Capture the cell that displays the provided text and extract its [X, Y] central coordinate. 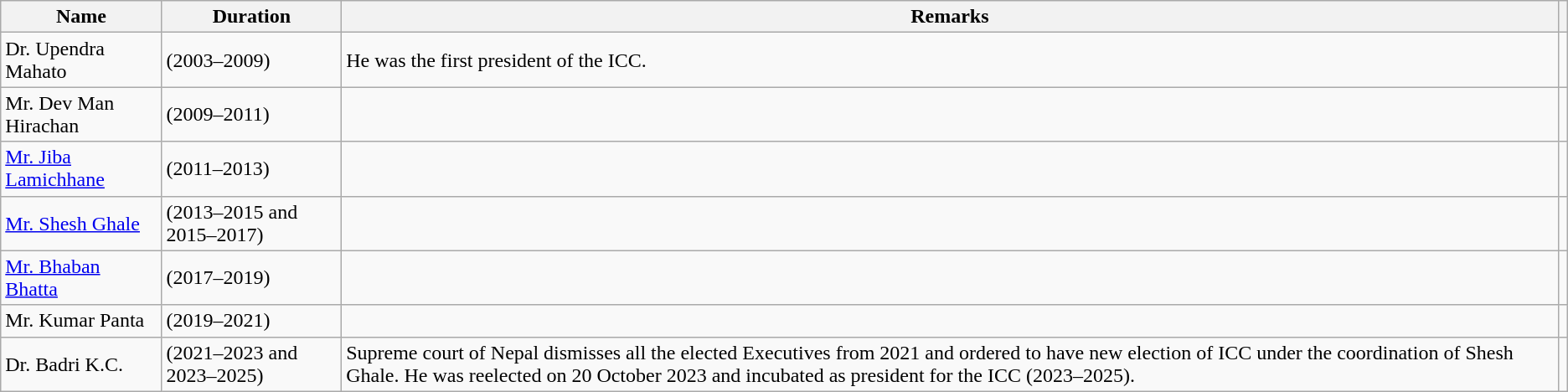
Mr. Kumar Panta [81, 321]
Duration [251, 17]
(2003–2009) [251, 60]
Remarks [950, 17]
Name [81, 17]
Dr. Badri K.C. [81, 364]
Mr. Jiba Lamichhane [81, 169]
(2011–2013) [251, 169]
He was the first president of the ICC. [950, 60]
(2017–2019) [251, 278]
Mr. Dev Man Hirachan [81, 114]
Mr. Bhaban Bhatta [81, 278]
(2013–2015 and 2015–2017) [251, 223]
Dr. Upendra Mahato [81, 60]
(2021–2023 and 2023–2025) [251, 364]
(2009–2011) [251, 114]
Mr. Shesh Ghale [81, 223]
(2019–2021) [251, 321]
